Capture the cell that displays the provided text and extract its [x, y] central coordinate. 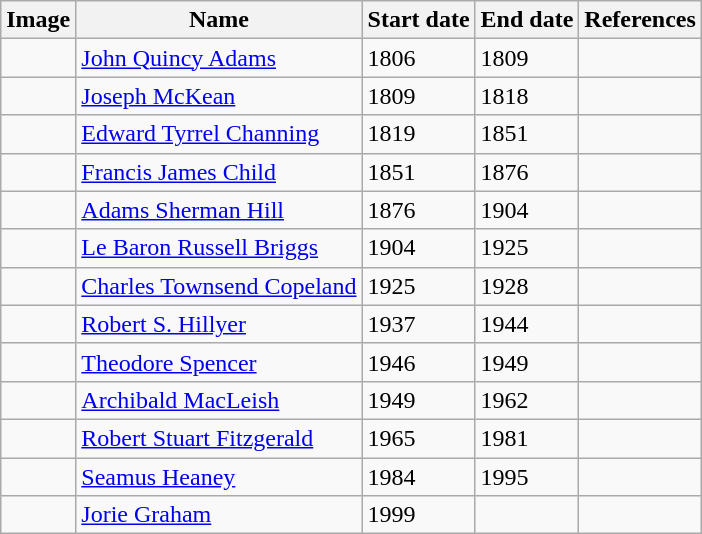
Archibald MacLeish [219, 400]
1806 [418, 58]
John Quincy Adams [219, 58]
1984 [418, 477]
Francis James Child [219, 172]
Adams Sherman Hill [219, 210]
1965 [418, 438]
Edward Tyrrel Channing [219, 134]
1819 [418, 134]
1962 [527, 400]
1944 [527, 324]
1946 [418, 362]
Charles Townsend Copeland [219, 286]
Robert S. Hillyer [219, 324]
Jorie Graham [219, 515]
End date [527, 20]
Name [219, 20]
1995 [527, 477]
Joseph McKean [219, 96]
1928 [527, 286]
Le Baron Russell Briggs [219, 248]
References [640, 20]
Start date [418, 20]
Theodore Spencer [219, 362]
Robert Stuart Fitzgerald [219, 438]
1818 [527, 96]
1981 [527, 438]
1937 [418, 324]
1999 [418, 515]
Image [38, 20]
Seamus Heaney [219, 477]
